Return the [x, y] coordinate for the center point of the cell that contains the specified text.  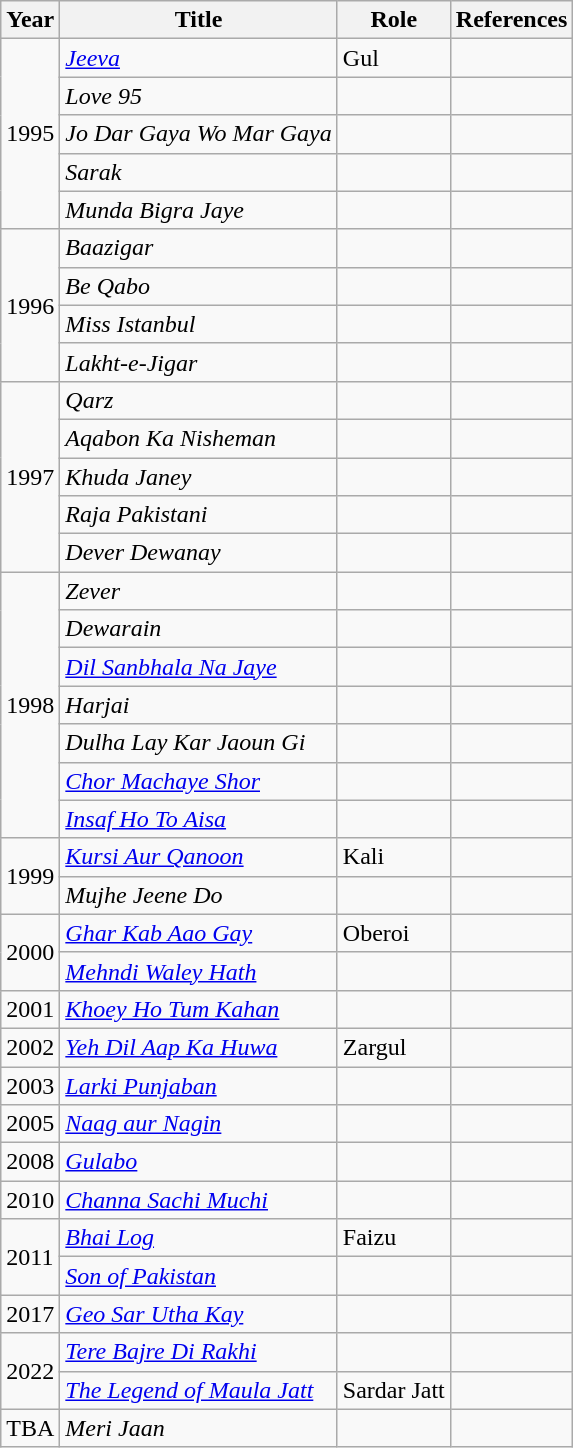
Love 95 [198, 96]
Baazigar [198, 248]
Jeeva [198, 58]
Tere Bajre Di Rakhi [198, 1352]
Qarz [198, 400]
Ghar Kab Aao Gay [198, 933]
Miss Istanbul [198, 324]
2017 [30, 1314]
The Legend of Maula Jatt [198, 1390]
Kali [394, 857]
Harjai [198, 705]
Gulabo [198, 1162]
2008 [30, 1162]
Mehndi Waley Hath [198, 971]
Raja Pakistani [198, 515]
Title [198, 20]
Oberoi [394, 933]
References [512, 20]
Khuda Janey [198, 477]
Son of Pakistan [198, 1276]
Jo Dar Gaya Wo Mar Gaya [198, 134]
2001 [30, 1009]
Faizu [394, 1238]
1997 [30, 476]
2005 [30, 1124]
Insaf Ho To Aisa [198, 819]
Sardar Jatt [394, 1390]
1996 [30, 305]
TBA [30, 1428]
Zargul [394, 1047]
Naag aur Nagin [198, 1124]
1999 [30, 876]
Dewarain [198, 629]
Year [30, 20]
2000 [30, 952]
Be Qabo [198, 286]
Lakht-e-Jigar [198, 362]
Role [394, 20]
Aqabon Ka Nisheman [198, 438]
1998 [30, 705]
2003 [30, 1085]
Chor Machaye Shor [198, 781]
Yeh Dil Aap Ka Huwa [198, 1047]
Mujhe Jeene Do [198, 895]
2011 [30, 1257]
Meri Jaan [198, 1428]
Dulha Lay Kar Jaoun Gi [198, 743]
Khoey Ho Tum Kahan [198, 1009]
Munda Bigra Jaye [198, 210]
2010 [30, 1200]
Gul [394, 58]
Larki Punjaban [198, 1085]
1995 [30, 134]
Zever [198, 591]
Dever Dewanay [198, 553]
Geo Sar Utha Kay [198, 1314]
Sarak [198, 172]
2022 [30, 1371]
Dil Sanbhala Na Jaye [198, 667]
Bhai Log [198, 1238]
2002 [30, 1047]
Channa Sachi Muchi [198, 1200]
Kursi Aur Qanoon [198, 857]
